Detect which cell encompasses the target text, then output its (X, Y) center coordinate. 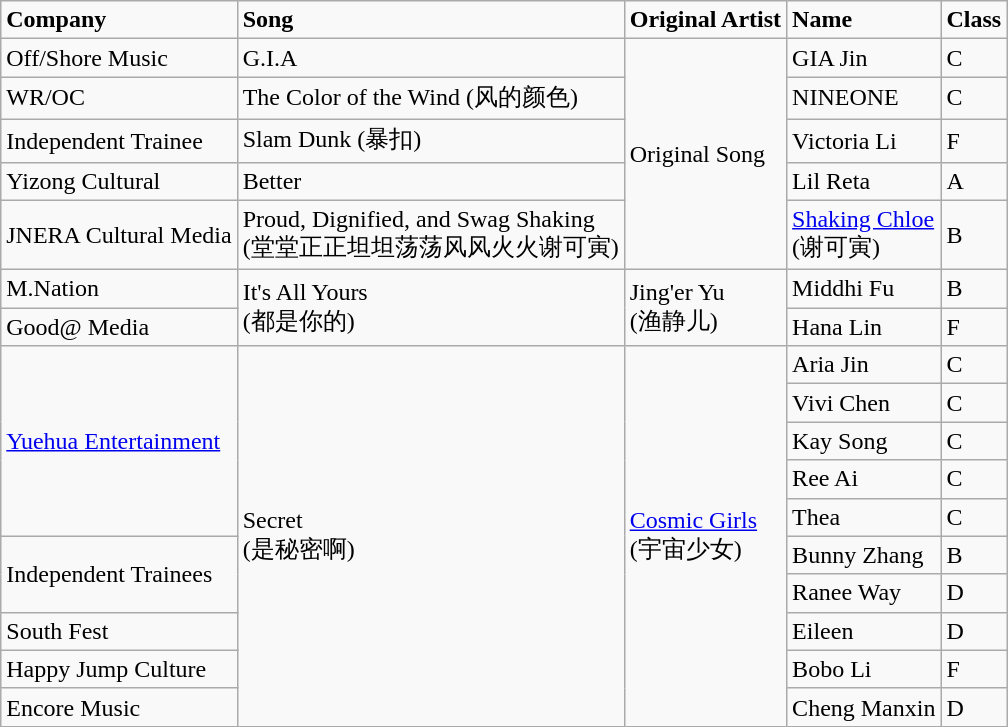
WR/OC (119, 98)
Yuehua Entertainment (119, 441)
Kay Song (864, 441)
Encore Music (119, 707)
The Color of the Wind (风的颜色) (430, 98)
Cheng Manxin (864, 707)
NINEONE (864, 98)
Jing'er Yu(渔静儿) (705, 308)
Company (119, 20)
It's All Yours(都是你的) (430, 308)
Ranee Way (864, 593)
M.Nation (119, 289)
Good@ Media (119, 327)
Class (974, 20)
Hana Lin (864, 327)
GIA Jin (864, 58)
Song (430, 20)
Eileen (864, 631)
Ree Ai (864, 479)
Lil Reta (864, 181)
Better (430, 181)
Slam Dunk (暴扣) (430, 140)
G.I.A (430, 58)
Aria Jin (864, 365)
A (974, 181)
Bobo Li (864, 669)
Original Song (705, 154)
Yizong Cultural (119, 181)
South Fest (119, 631)
Secret(是秘密啊) (430, 536)
Bunny Zhang (864, 555)
Proud, Dignified, and Swag Shaking(堂堂正正坦坦荡荡风风火火谢可寅) (430, 235)
Shaking Chloe(谢可寅) (864, 235)
JNERA Cultural Media (119, 235)
Original Artist (705, 20)
Victoria Li (864, 140)
Thea (864, 517)
Name (864, 20)
Middhi Fu (864, 289)
Happy Jump Culture (119, 669)
Off/Shore Music (119, 58)
Independent Trainees (119, 574)
Independent Trainee (119, 140)
Cosmic Girls(宇宙少女) (705, 536)
Vivi Chen (864, 403)
